Search for the cell housing the specified text and yield its (x, y) center coordinate. 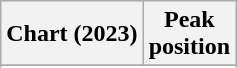
Chart (2023) (72, 34)
Peakposition (189, 34)
